Provide the (x, y) coordinate of the cell's center where the given text is located.  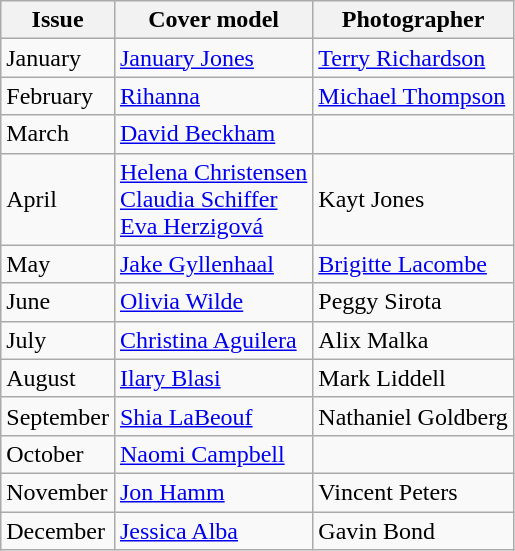
Photographer (414, 20)
Christina Aguilera (213, 340)
February (58, 96)
January (58, 58)
Brigitte Lacombe (414, 264)
Jon Hamm (213, 492)
Mark Liddell (414, 378)
Shia LaBeouf (213, 416)
December (58, 531)
Ilary Blasi (213, 378)
April (58, 199)
Terry Richardson (414, 58)
August (58, 378)
Peggy Sirota (414, 302)
Rihanna (213, 96)
David Beckham (213, 134)
Olivia Wilde (213, 302)
Cover model (213, 20)
November (58, 492)
Helena ChristensenClaudia SchifferEva Herzigová (213, 199)
May (58, 264)
Naomi Campbell (213, 454)
July (58, 340)
Nathaniel Goldberg (414, 416)
September (58, 416)
January Jones (213, 58)
Michael Thompson (414, 96)
Jessica Alba (213, 531)
Issue (58, 20)
March (58, 134)
October (58, 454)
Kayt Jones (414, 199)
Gavin Bond (414, 531)
Alix Malka (414, 340)
June (58, 302)
Vincent Peters (414, 492)
Jake Gyllenhaal (213, 264)
